Pinpoint the cell where the given text exists, returning its (x, y) midpoint coordinate. 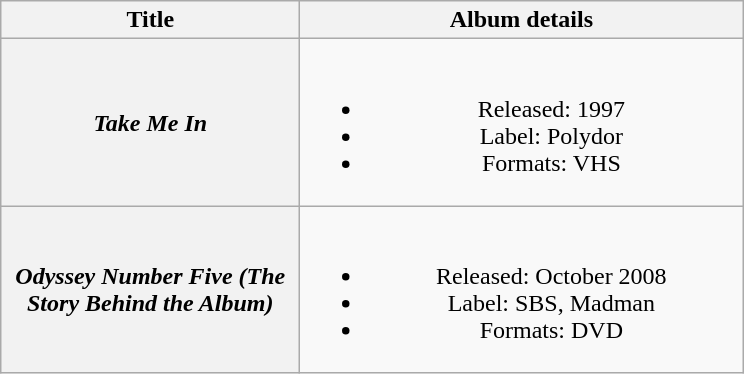
Album details (522, 20)
Take Me In (150, 122)
Odyssey Number Five (The Story Behind the Album) (150, 290)
Released: October 2008Label: SBS, MadmanFormats: DVD (522, 290)
Released: 1997Label: PolydorFormats: VHS (522, 122)
Title (150, 20)
